Provide the [X, Y] coordinate of the cell's center where the given text is located.  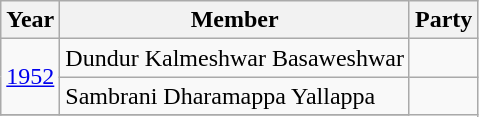
Year [30, 20]
1952 [30, 77]
Party [443, 20]
Member [235, 20]
Sambrani Dharamappa Yallappa [235, 96]
Dundur Kalmeshwar Basaweshwar [235, 58]
